Find where the given text appears and provide that cell's center as (X, Y) coordinate. 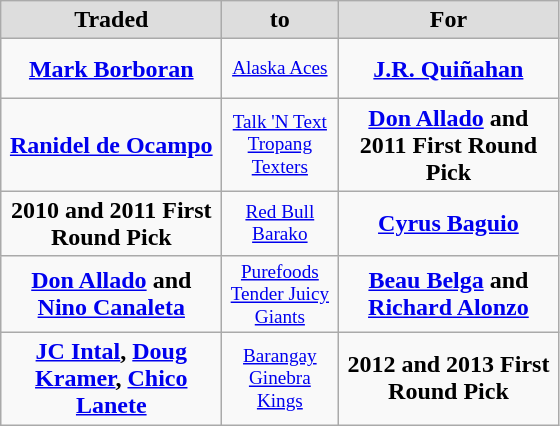
Purefoods Tender Juicy Giants (280, 294)
Alaska Aces (280, 69)
Talk 'N Text Tropang Texters (280, 145)
For (448, 20)
Ranidel de Ocampo (112, 145)
J.R. Quiñahan (448, 69)
Barangay Ginebra Kings (280, 379)
Beau Belga and Richard Alonzo (448, 294)
JC Intal, Doug Kramer, Chico Lanete (112, 379)
Red Bull Barako (280, 224)
Cyrus Baguio (448, 224)
Don Allado and Nino Canaleta (112, 294)
2012 and 2013 First Round Pick (448, 379)
to (280, 20)
Don Allado and2011 First Round Pick (448, 145)
2010 and 2011 First Round Pick (112, 224)
Traded (112, 20)
Mark Borboran (112, 69)
